Scan for the cell matching the given text and deliver its (X, Y) coordinate at center. 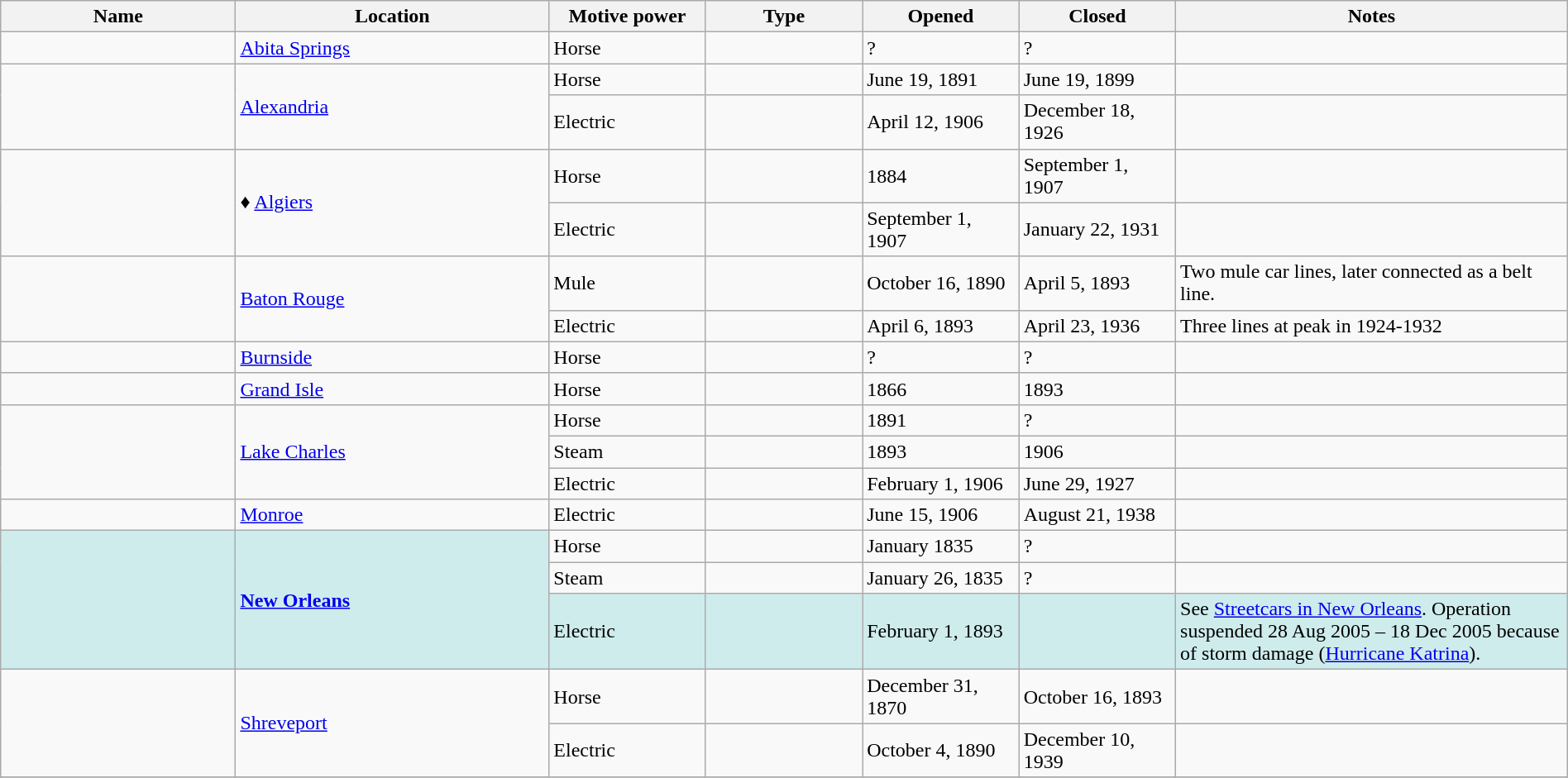
1906 (1097, 451)
Mule (627, 283)
Burnside (392, 357)
♦ Algiers (392, 203)
Grand Isle (392, 389)
Location (392, 17)
Shreveport (392, 723)
April 12, 1906 (941, 122)
June 15, 1906 (941, 515)
June 29, 1927 (1097, 484)
April 23, 1936 (1097, 326)
Type (784, 17)
Baton Rouge (392, 299)
1866 (941, 389)
January 26, 1835 (941, 578)
New Orleans (392, 600)
October 16, 1893 (1097, 696)
February 1, 1893 (941, 632)
Motive power (627, 17)
Name (118, 17)
December 10, 1939 (1097, 751)
June 19, 1891 (941, 79)
December 18, 1926 (1097, 122)
February 1, 1906 (941, 484)
October 16, 1890 (941, 283)
January 22, 1931 (1097, 230)
June 19, 1899 (1097, 79)
Two mule car lines, later connected as a belt line. (1372, 283)
See Streetcars in New Orleans. Operation suspended 28 Aug 2005 – 18 Dec 2005 because of storm damage (Hurricane Katrina). (1372, 632)
1891 (941, 420)
August 21, 1938 (1097, 515)
1884 (941, 175)
Closed (1097, 17)
Lake Charles (392, 451)
Monroe (392, 515)
Three lines at peak in 1924-1932 (1372, 326)
April 5, 1893 (1097, 283)
Abita Springs (392, 48)
Notes (1372, 17)
Alexandria (392, 106)
January 1835 (941, 547)
Opened (941, 17)
December 31, 1870 (941, 696)
April 6, 1893 (941, 326)
October 4, 1890 (941, 751)
